Output the [x, y] coordinate of the center of the cell containing the given text.  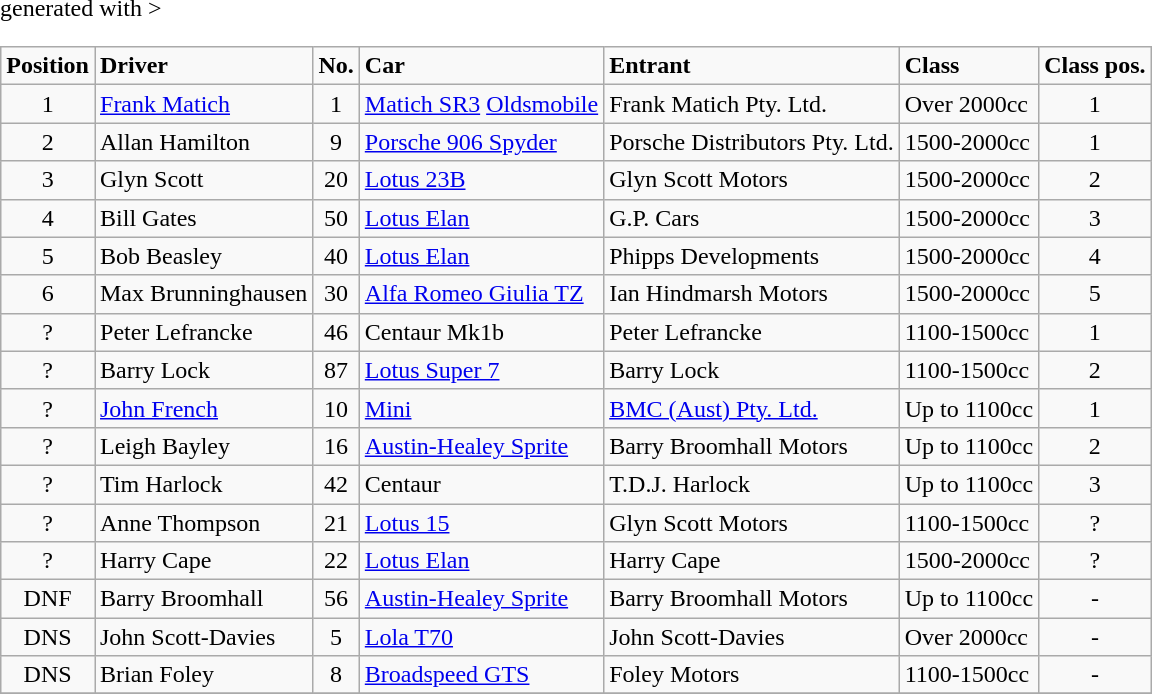
DNF [48, 599]
50 [336, 218]
Class pos. [1095, 66]
22 [336, 561]
Bill Gates [203, 218]
8 [336, 675]
87 [336, 370]
46 [336, 332]
Glyn Scott [203, 180]
Centaur Mk1b [481, 332]
John French [203, 408]
6 [48, 294]
Tim Harlock [203, 484]
Porsche 906 Spyder [481, 142]
56 [336, 599]
30 [336, 294]
Lotus 15 [481, 523]
Lotus 23B [481, 180]
T.D.J. Harlock [752, 484]
Car [481, 66]
Brian Foley [203, 675]
Allan Hamilton [203, 142]
9 [336, 142]
Leigh Bayley [203, 446]
Bob Beasley [203, 256]
Frank Matich Pty. Ltd. [752, 104]
10 [336, 408]
40 [336, 256]
Anne Thompson [203, 523]
Lotus Super 7 [481, 370]
No. [336, 66]
Alfa Romeo Giulia TZ [481, 294]
42 [336, 484]
Lola T70 [481, 637]
Driver [203, 66]
BMC (Aust) Pty. Ltd. [752, 408]
16 [336, 446]
G.P. Cars [752, 218]
Matich SR3 Oldsmobile [481, 104]
Max Brunninghausen [203, 294]
Foley Motors [752, 675]
Position [48, 66]
Phipps Developments [752, 256]
21 [336, 523]
Entrant [752, 66]
20 [336, 180]
Frank Matich [203, 104]
Ian Hindmarsh Motors [752, 294]
Broadspeed GTS [481, 675]
Barry Broomhall [203, 599]
Centaur [481, 484]
Mini [481, 408]
Porsche Distributors Pty. Ltd. [752, 142]
Class [968, 66]
